Determine the [X, Y] coordinate at the center of the cell enclosing the given text.  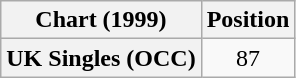
UK Singles (OCC) [101, 58]
Chart (1999) [101, 20]
87 [248, 58]
Position [248, 20]
